Pinpoint the cell where the given text exists, returning its [x, y] midpoint coordinate. 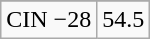
54.5 [124, 20]
CIN −28 [49, 20]
